Detect which cell encompasses the target text, then output its (x, y) center coordinate. 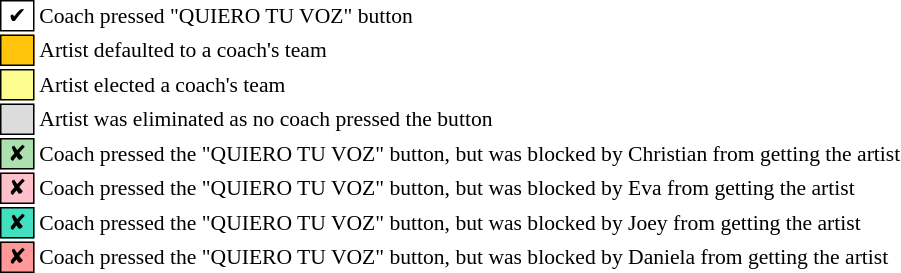
✔ (18, 16)
